Determine the [x, y] coordinate at the center of the cell enclosing the given text.  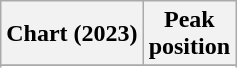
Peakposition [189, 34]
Chart (2023) [72, 34]
